Detect which cell encompasses the target text, then output its [x, y] center coordinate. 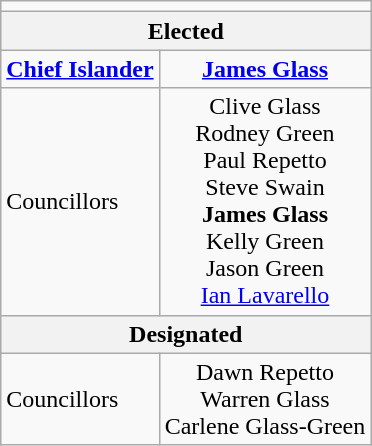
James Glass [265, 69]
Elected [186, 31]
Chief Islander [80, 69]
Dawn RepettoWarren GlassCarlene Glass-Green [265, 399]
Clive GlassRodney GreenPaul RepettoSteve SwainJames GlassKelly GreenJason GreenIan Lavarello [265, 202]
Designated [186, 334]
